Provide the (x, y) coordinate of the cell's center where the given text is located.  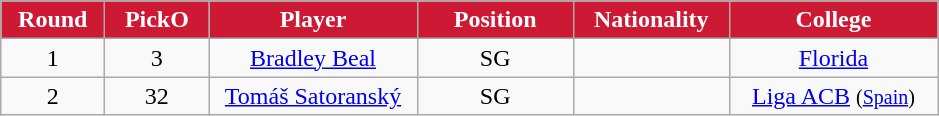
College (833, 20)
Florida (833, 58)
Round (53, 20)
Tomáš Satoranský (313, 96)
1 (53, 58)
PickO (157, 20)
Bradley Beal (313, 58)
32 (157, 96)
Player (313, 20)
Nationality (651, 20)
Liga ACB (Spain) (833, 96)
3 (157, 58)
Position (495, 20)
2 (53, 96)
